Return (X, Y) of the center of cell containing provided text 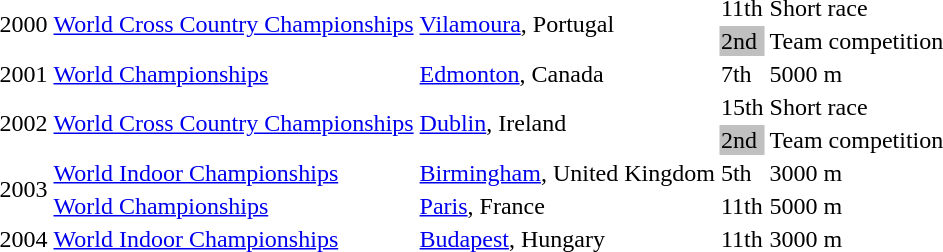
Paris, France (567, 206)
Dublin, Ireland (567, 124)
Edmonton, Canada (567, 74)
World Cross Country Championships (234, 124)
7th (742, 74)
15th (742, 107)
5th (742, 173)
World Indoor Championships (234, 173)
Birmingham, United Kingdom (567, 173)
11th (742, 206)
